Locate the cell with the specified text and output its [x, y] center coordinate. 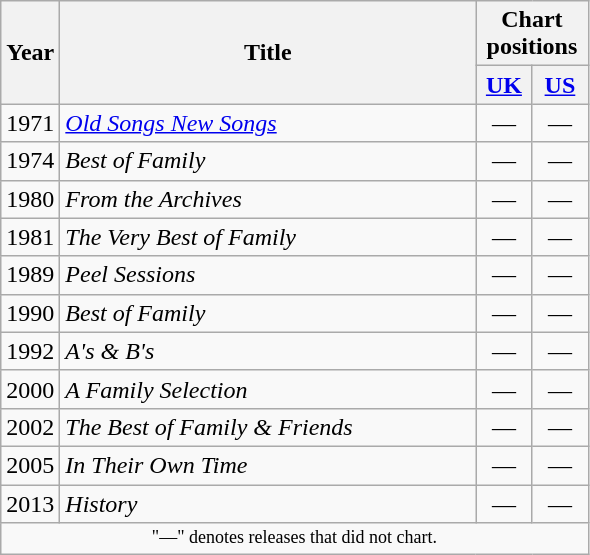
From the Archives [268, 199]
In Their Own Time [268, 465]
Peel Sessions [268, 275]
1981 [30, 237]
A's & B's [268, 351]
2005 [30, 465]
US [560, 85]
1971 [30, 123]
Chart positions [532, 34]
The Very Best of Family [268, 237]
1992 [30, 351]
"—" denotes releases that did not chart. [294, 538]
History [268, 503]
UK [504, 85]
1980 [30, 199]
2000 [30, 389]
2013 [30, 503]
Year [30, 52]
1990 [30, 313]
2002 [30, 427]
1989 [30, 275]
The Best of Family & Friends [268, 427]
1974 [30, 161]
Old Songs New Songs [268, 123]
A Family Selection [268, 389]
Title [268, 52]
